From the cell containing the given text, extract its center point as (X, Y) coordinate. 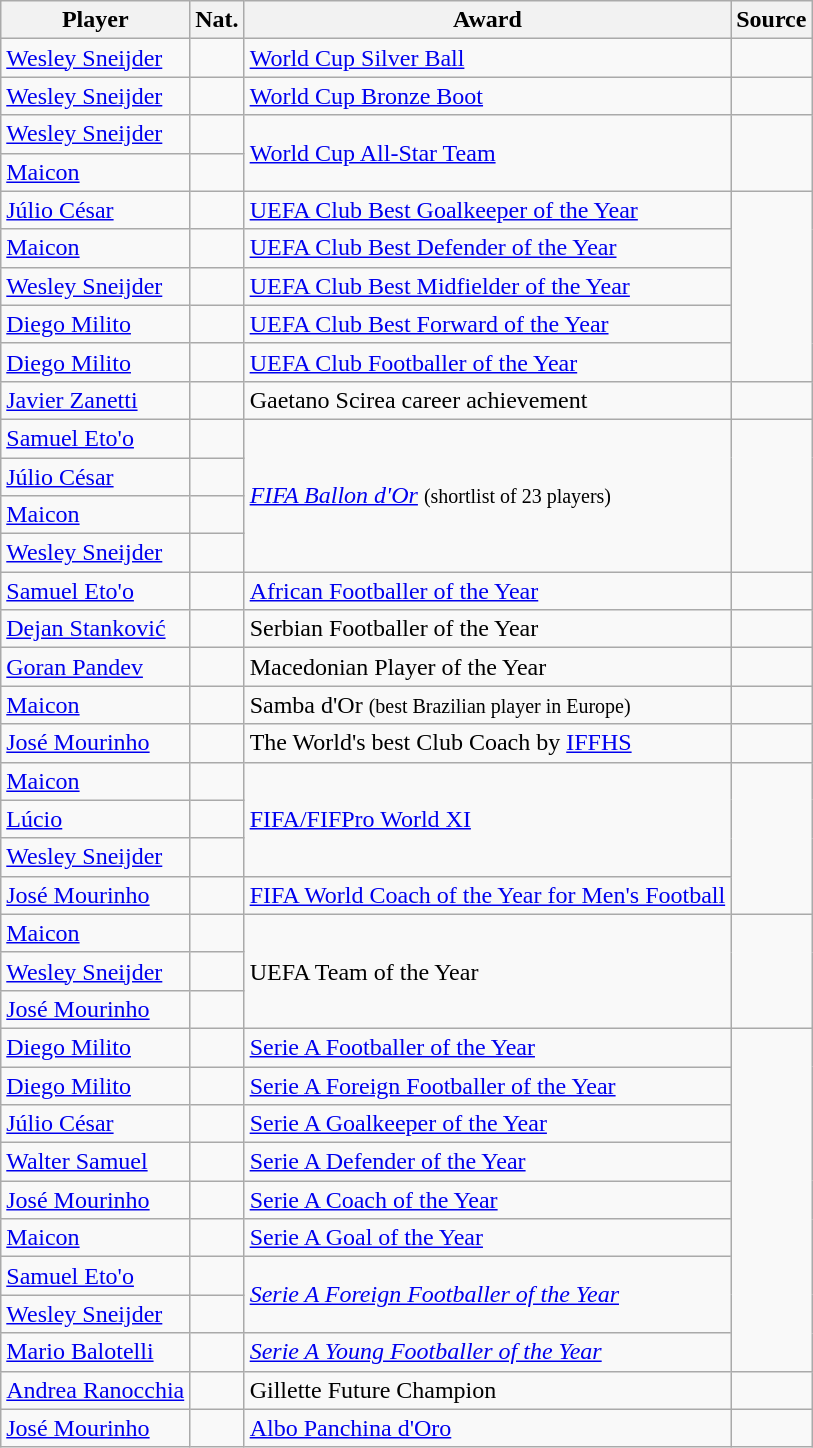
Serie A Footballer of the Year (488, 1047)
Serie A Young Footballer of the Year (488, 1352)
Serie A Coach of the Year (488, 1200)
Gaetano Scirea career achievement (488, 400)
Serie A Goal of the Year (488, 1238)
Andrea Ranocchia (96, 1390)
Lúcio (96, 819)
FIFA Ballon d'Or (shortlist of 23 players) (488, 495)
Gillette Future Champion (488, 1390)
UEFA Team of the Year (488, 971)
Albo Panchina d'Oro (488, 1428)
Dejan Stanković (96, 629)
Serie A Defender of the Year (488, 1162)
UEFA Club Best Goalkeeper of the Year (488, 210)
FIFA World Coach of the Year for Men's Football (488, 895)
Mario Balotelli (96, 1352)
The World's best Club Coach by IFFHS (488, 743)
Serie A Goalkeeper of the Year (488, 1124)
UEFA Club Best Midfielder of the Year (488, 286)
UEFA Club Best Defender of the Year (488, 248)
UEFA Club Footballer of the Year (488, 362)
FIFA/FIFPro World XI (488, 819)
World Cup Silver Ball (488, 58)
World Cup All-Star Team (488, 153)
Macedonian Player of the Year (488, 667)
African Footballer of the Year (488, 591)
Player (96, 20)
Award (488, 20)
World Cup Bronze Boot (488, 96)
Goran Pandev (96, 667)
Serbian Footballer of the Year (488, 629)
Samba d'Or (best Brazilian player in Europe) (488, 705)
UEFA Club Best Forward of the Year (488, 324)
Javier Zanetti (96, 400)
Nat. (217, 20)
Walter Samuel (96, 1162)
Source (772, 20)
